Capture the cell that displays the provided text and extract its [x, y] central coordinate. 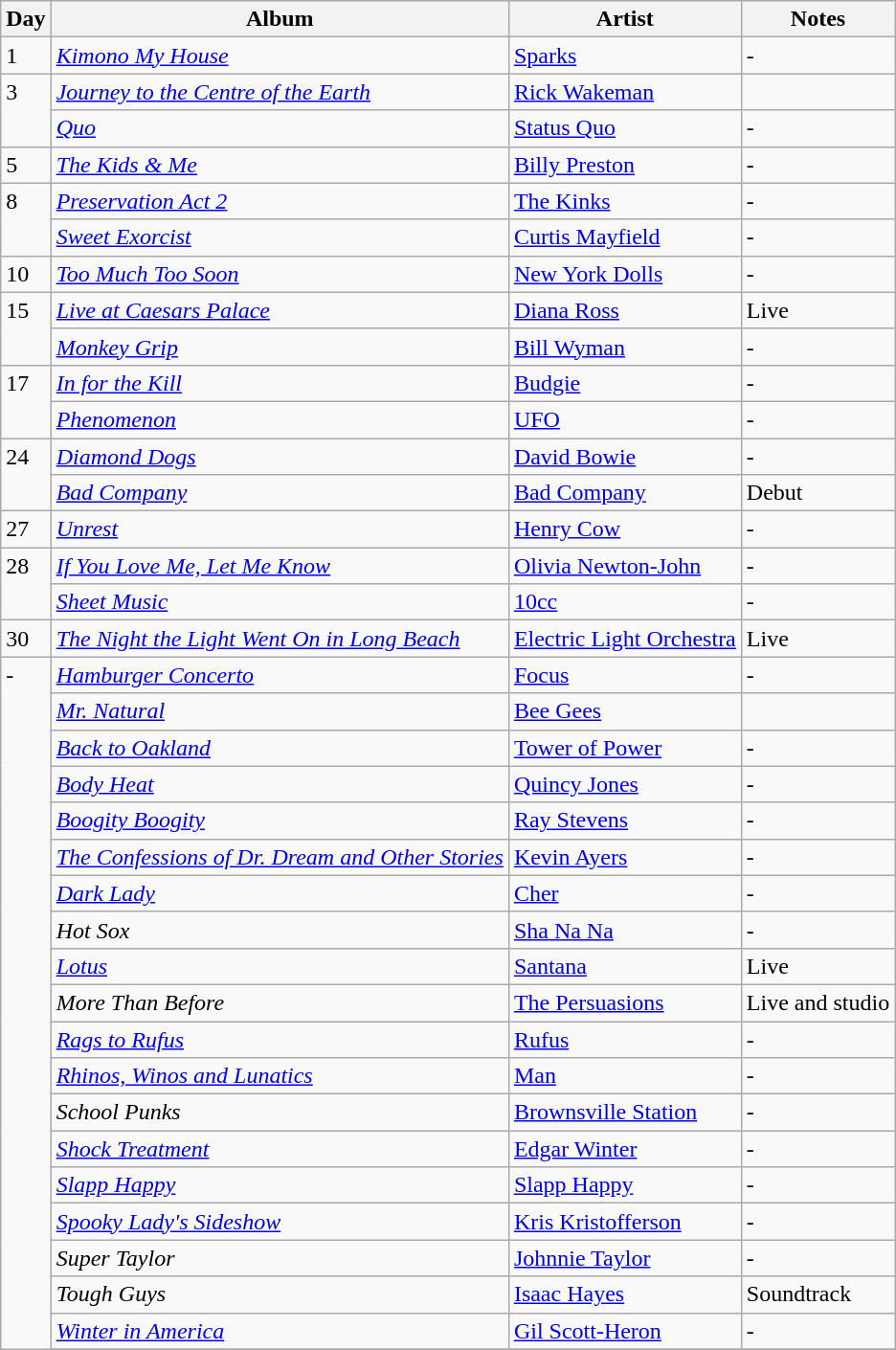
Diana Ross [624, 310]
The Kinks [624, 201]
The Persuasions [624, 1002]
Santana [624, 966]
David Bowie [624, 457]
Quincy Jones [624, 784]
Album [280, 19]
Unrest [280, 529]
Super Taylor [280, 1258]
Sweet Exorcist [280, 237]
Boogity Boogity [280, 821]
5 [26, 165]
Sha Na Na [624, 930]
Winter in America [280, 1331]
Bill Wyman [624, 347]
Live and studio [818, 1002]
The Confessions of Dr. Dream and Other Stories [280, 857]
School Punks [280, 1113]
28 [26, 584]
Shock Treatment [280, 1149]
10cc [624, 602]
Mr. Natural [280, 711]
Johnnie Taylor [624, 1258]
Curtis Mayfield [624, 237]
Monkey Grip [280, 347]
Lotus [280, 966]
Artist [624, 19]
Sheet Music [280, 602]
Henry Cow [624, 529]
New York Dolls [624, 274]
Ray Stevens [624, 821]
Diamond Dogs [280, 457]
Live at Caesars Palace [280, 310]
Man [624, 1076]
Status Quo [624, 128]
Kimono My House [280, 56]
Preservation Act 2 [280, 201]
Journey to the Centre of the Earth [280, 92]
Rags to Rufus [280, 1039]
Dark Lady [280, 893]
Bee Gees [624, 711]
The Night the Light Went On in Long Beach [280, 639]
Notes [818, 19]
Billy Preston [624, 165]
Spooky Lady's Sideshow [280, 1222]
17 [26, 401]
Tower of Power [624, 748]
Too Much Too Soon [280, 274]
Isaac Hayes [624, 1294]
More Than Before [280, 1002]
Brownsville Station [624, 1113]
24 [26, 475]
Day [26, 19]
1 [26, 56]
Hot Sox [280, 930]
Rufus [624, 1039]
Gil Scott-Heron [624, 1331]
Phenomenon [280, 419]
10 [26, 274]
Olivia Newton-John [624, 566]
Budgie [624, 383]
8 [26, 219]
15 [26, 328]
The Kids & Me [280, 165]
Body Heat [280, 784]
Focus [624, 675]
UFO [624, 419]
Edgar Winter [624, 1149]
Cher [624, 893]
If You Love Me, Let Me Know [280, 566]
Kevin Ayers [624, 857]
Tough Guys [280, 1294]
Kris Kristofferson [624, 1222]
Quo [280, 128]
In for the Kill [280, 383]
Soundtrack [818, 1294]
3 [26, 110]
Debut [818, 493]
Electric Light Orchestra [624, 639]
27 [26, 529]
Rhinos, Winos and Lunatics [280, 1076]
Sparks [624, 56]
Back to Oakland [280, 748]
Hamburger Concerto [280, 675]
Rick Wakeman [624, 92]
30 [26, 639]
